Extract the [X, Y] coordinate from the center of the cell holding the provided text.  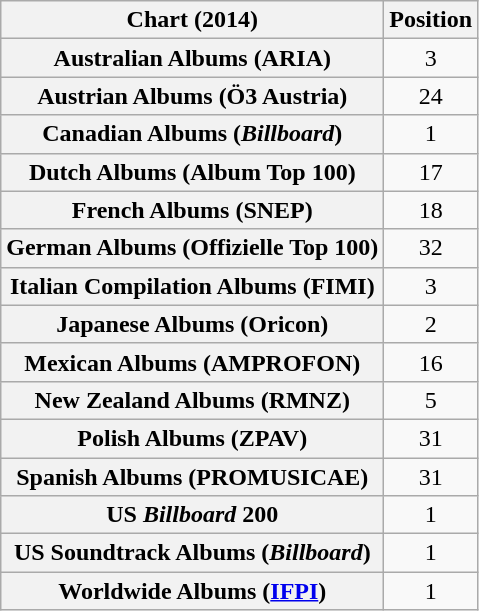
Spanish Albums (PROMUSICAE) [192, 477]
18 [431, 210]
Chart (2014) [192, 20]
Polish Albums (ZPAV) [192, 438]
US Soundtrack Albums (Billboard) [192, 553]
2 [431, 324]
17 [431, 172]
Worldwide Albums (IFPI) [192, 591]
US Billboard 200 [192, 515]
Canadian Albums (Billboard) [192, 134]
Austrian Albums (Ö3 Austria) [192, 96]
Australian Albums (ARIA) [192, 58]
German Albums (Offizielle Top 100) [192, 248]
Japanese Albums (Oricon) [192, 324]
Italian Compilation Albums (FIMI) [192, 286]
New Zealand Albums (RMNZ) [192, 400]
5 [431, 400]
Position [431, 20]
Dutch Albums (Album Top 100) [192, 172]
32 [431, 248]
French Albums (SNEP) [192, 210]
24 [431, 96]
16 [431, 362]
Mexican Albums (AMPROFON) [192, 362]
